Locate the cell with the specified text and output its (x, y) center coordinate. 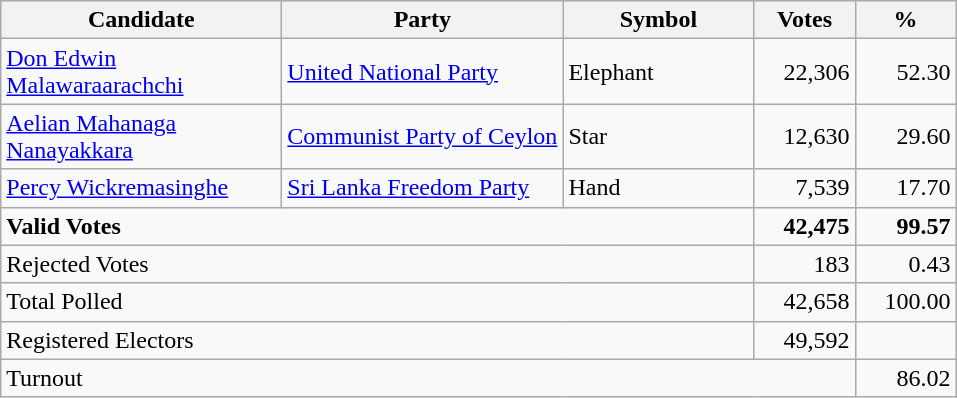
Candidate (142, 20)
Symbol (658, 20)
42,658 (804, 302)
100.00 (906, 302)
42,475 (804, 226)
17.70 (906, 188)
183 (804, 264)
99.57 (906, 226)
Rejected Votes (378, 264)
86.02 (906, 378)
Total Polled (378, 302)
% (906, 20)
0.43 (906, 264)
Percy Wickremasinghe (142, 188)
12,630 (804, 136)
United National Party (422, 72)
Valid Votes (378, 226)
Hand (658, 188)
Elephant (658, 72)
Turnout (428, 378)
Star (658, 136)
Votes (804, 20)
Sri Lanka Freedom Party (422, 188)
49,592 (804, 340)
Party (422, 20)
29.60 (906, 136)
Communist Party of Ceylon (422, 136)
22,306 (804, 72)
Registered Electors (378, 340)
Aelian Mahanaga Nanayakkara (142, 136)
Don Edwin Malawaraarachchi (142, 72)
7,539 (804, 188)
52.30 (906, 72)
